Return the (x, y) coordinate for the center point of the cell that contains the specified text.  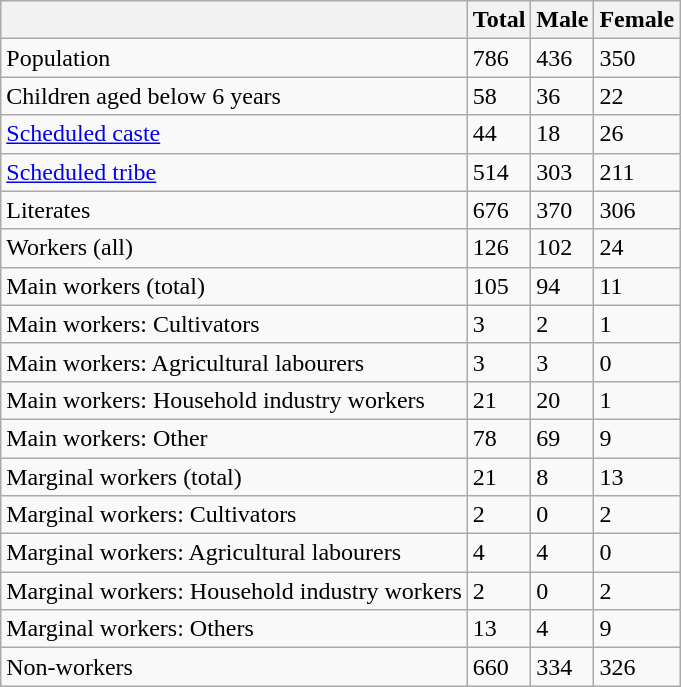
11 (637, 286)
303 (562, 172)
370 (562, 210)
Main workers: Agricultural labourers (234, 362)
326 (637, 667)
Main workers (total) (234, 286)
Population (234, 58)
Total (499, 20)
Scheduled tribe (234, 172)
Marginal workers: Others (234, 629)
Main workers: Household industry workers (234, 400)
Scheduled caste (234, 134)
Female (637, 20)
Children aged below 6 years (234, 96)
Main workers: Cultivators (234, 324)
24 (637, 248)
Male (562, 20)
22 (637, 96)
211 (637, 172)
514 (499, 172)
Marginal workers: Cultivators (234, 515)
18 (562, 134)
94 (562, 286)
44 (499, 134)
334 (562, 667)
436 (562, 58)
Literates (234, 210)
126 (499, 248)
102 (562, 248)
660 (499, 667)
26 (637, 134)
78 (499, 438)
350 (637, 58)
Non-workers (234, 667)
306 (637, 210)
Marginal workers: Household industry workers (234, 591)
676 (499, 210)
786 (499, 58)
Workers (all) (234, 248)
20 (562, 400)
8 (562, 477)
36 (562, 96)
105 (499, 286)
69 (562, 438)
58 (499, 96)
Marginal workers (total) (234, 477)
Main workers: Other (234, 438)
Marginal workers: Agricultural labourers (234, 553)
